For the text-containing cell, return its midpoint in (x, y) coordinate format. 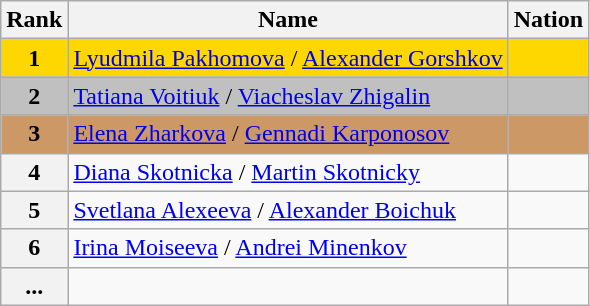
... (34, 286)
3 (34, 134)
2 (34, 96)
Tatiana Voitiuk / Viacheslav Zhigalin (288, 96)
5 (34, 210)
Lyudmila Pakhomova / Alexander Gorshkov (288, 58)
6 (34, 248)
Svetlana Alexeeva / Alexander Boichuk (288, 210)
Nation (548, 20)
4 (34, 172)
1 (34, 58)
Name (288, 20)
Diana Skotnicka / Martin Skotnicky (288, 172)
Elena Zharkova / Gennadi Karponosov (288, 134)
Irina Moiseeva / Andrei Minenkov (288, 248)
Rank (34, 20)
